Locate the cell with the specified text and output its (x, y) center coordinate. 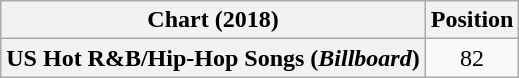
Position (472, 20)
82 (472, 58)
US Hot R&B/Hip-Hop Songs (Billboard) (213, 58)
Chart (2018) (213, 20)
